Pinpoint the cell where the given text exists, returning its [X, Y] midpoint coordinate. 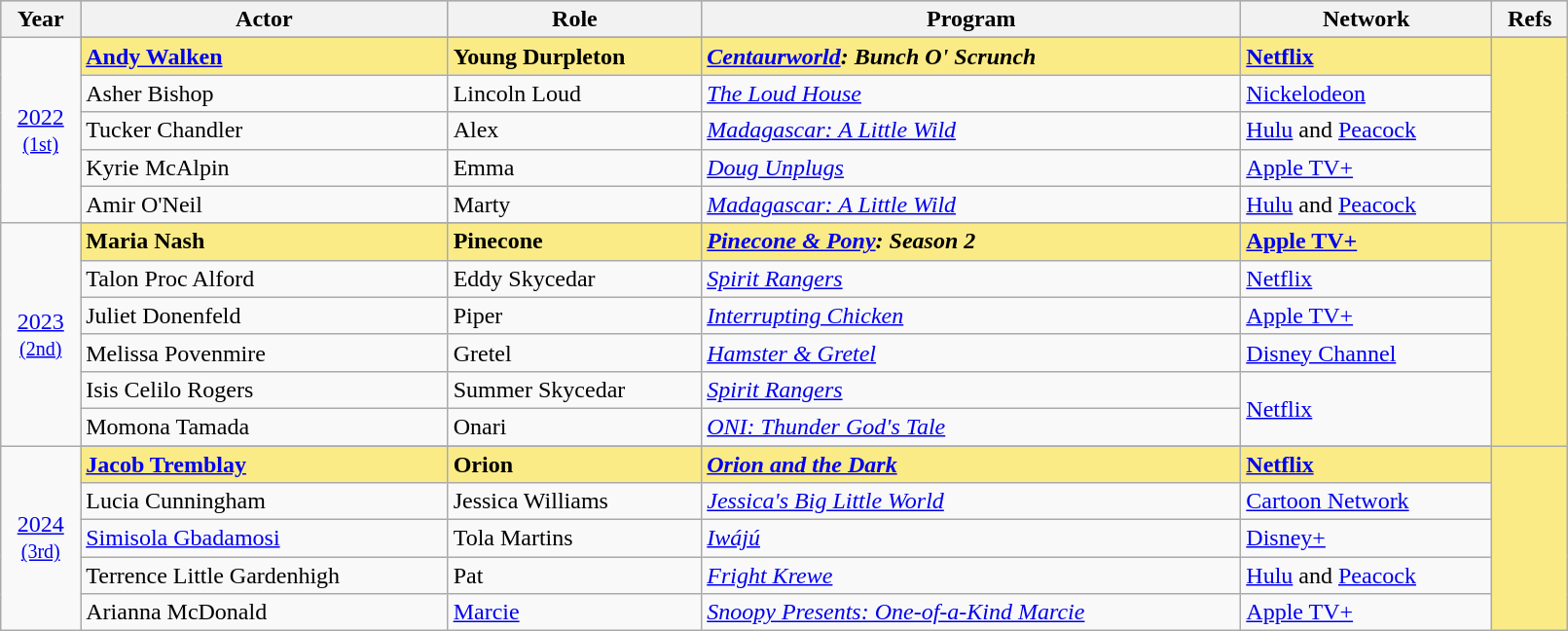
The Loud House [971, 93]
Year [41, 19]
Arianna McDonald [265, 612]
Tucker Chandler [265, 130]
Melissa Povenmire [265, 353]
Lincoln Loud [574, 93]
2022(1st) [41, 130]
Jessica Williams [574, 501]
Doug Unplugs [971, 167]
Refs [1530, 19]
Snoopy Presents: One-of-a-Kind Marcie [971, 612]
Orion [574, 464]
Amir O'Neil [265, 204]
Nickelodeon [1367, 93]
Asher Bishop [265, 93]
Simisola Gbadamosi [265, 538]
Kyrie McAlpin [265, 167]
Pinecone [574, 241]
Piper [574, 315]
Eddy Skycedar [574, 278]
Disney+ [1367, 538]
Pinecone & Pony: Season 2 [971, 241]
Isis Celilo Rogers [265, 390]
2023(2nd) [41, 334]
Hamster & Gretel [971, 353]
ONI: Thunder God's Tale [971, 427]
Onari [574, 427]
Fright Krewe [971, 575]
Disney Channel [1367, 353]
Summer Skycedar [574, 390]
Cartoon Network [1367, 501]
Pat [574, 575]
Emma [574, 167]
Gretel [574, 353]
Maria Nash [265, 241]
Marcie [574, 612]
Jessica's Big Little World [971, 501]
Talon Proc Alford [265, 278]
Actor [265, 19]
Orion and the Dark [971, 464]
Program [971, 19]
Juliet Donenfeld [265, 315]
Network [1367, 19]
Lucia Cunningham [265, 501]
Terrence Little Gardenhigh [265, 575]
Iwájú [971, 538]
2024(3rd) [41, 538]
Momona Tamada [265, 427]
Young Durpleton [574, 56]
Interrupting Chicken [971, 315]
Andy Walken [265, 56]
Alex [574, 130]
Role [574, 19]
Marty [574, 204]
Tola Martins [574, 538]
Jacob Tremblay [265, 464]
Centaurworld: Bunch O' Scrunch [971, 56]
